For the text-containing cell, return its midpoint in [X, Y] coordinate format. 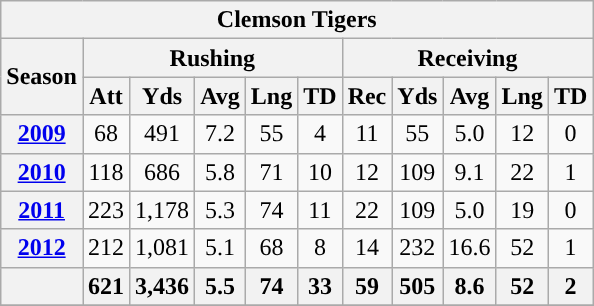
3,436 [162, 286]
1,081 [162, 248]
232 [418, 248]
Rushing [212, 58]
223 [106, 210]
8 [320, 248]
Receiving [468, 58]
621 [106, 286]
505 [418, 286]
59 [367, 286]
5.1 [220, 248]
5.8 [220, 172]
16.6 [470, 248]
2 [570, 286]
Season [42, 77]
Att [106, 96]
5.5 [220, 286]
33 [320, 286]
2011 [42, 210]
Clemson Tigers [297, 20]
4 [320, 134]
10 [320, 172]
118 [106, 172]
491 [162, 134]
2009 [42, 134]
2012 [42, 248]
71 [271, 172]
14 [367, 248]
5.3 [220, 210]
2010 [42, 172]
19 [522, 210]
1,178 [162, 210]
Rec [367, 96]
8.6 [470, 286]
7.2 [220, 134]
9.1 [470, 172]
212 [106, 248]
686 [162, 172]
